Extract the [X, Y] coordinate from the center of the cell holding the provided text.  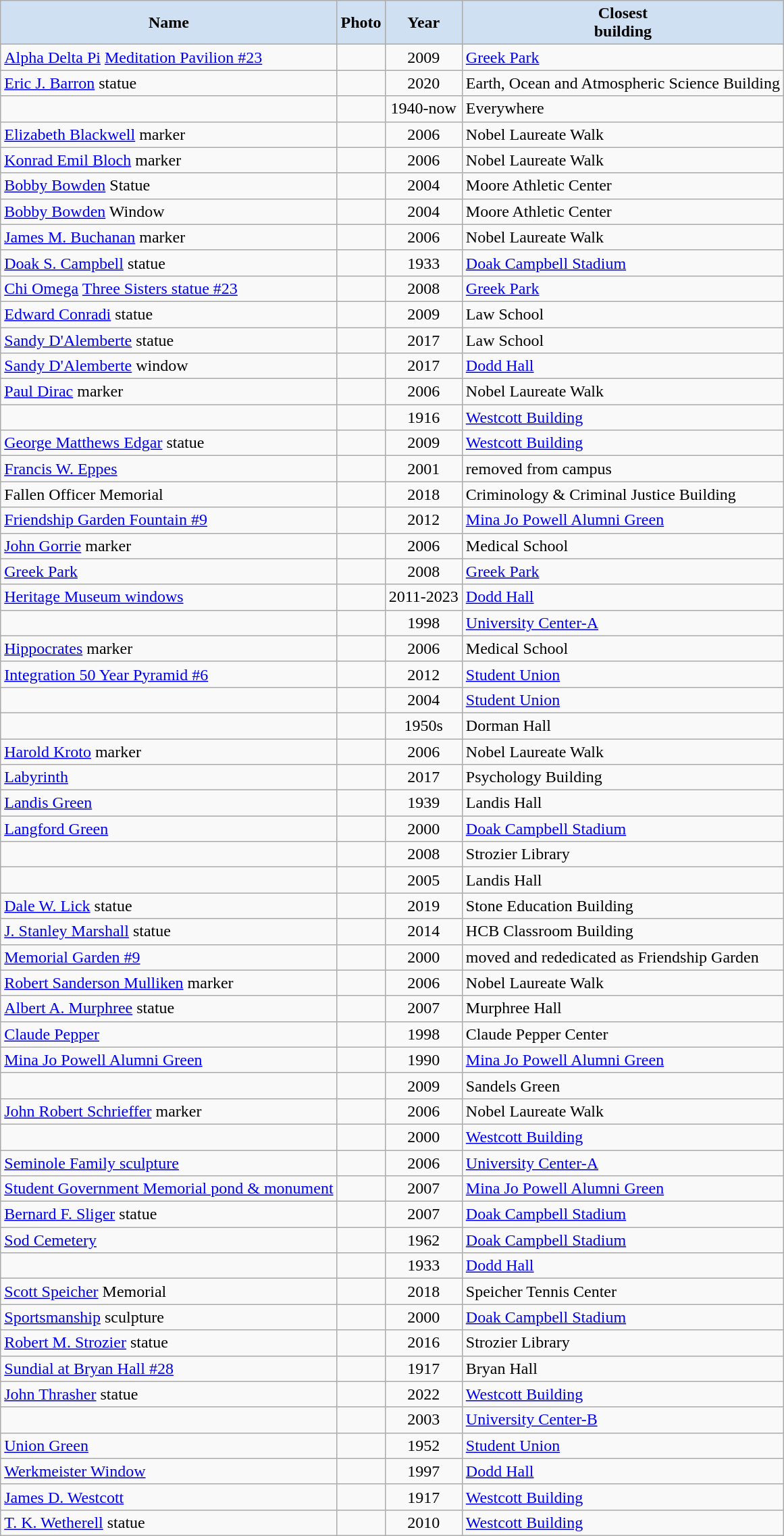
1962 [423, 1240]
Union Green [169, 1445]
2022 [423, 1394]
Name [169, 23]
Harold Kroto marker [169, 752]
Claude Pepper Center [623, 1034]
Earth, Ocean and Atmospheric Science Building [623, 83]
2005 [423, 880]
Albert A. Murphree statue [169, 1008]
Paul Dirac marker [169, 392]
Alpha Delta Pi Meditation Pavilion #23 [169, 57]
Francis W. Eppes [169, 469]
1939 [423, 803]
Konrad Emil Bloch marker [169, 160]
Seminole Family sculpture [169, 1162]
Dorman Hall [623, 725]
Bobby Bowden Window [169, 211]
Chi Omega Three Sisters statue #23 [169, 288]
1950s [423, 725]
George Matthews Edgar statue [169, 443]
Stone Education Building [623, 906]
Memorial Garden #9 [169, 957]
1997 [423, 1471]
Edward Conradi statue [169, 314]
Sundial at Bryan Hall #28 [169, 1368]
Scott Speicher Memorial [169, 1291]
Year [423, 23]
1952 [423, 1445]
Hippocrates marker [169, 648]
Sportsmanship sculpture [169, 1317]
T. K. Wetherell statue [169, 1522]
Psychology Building [623, 777]
Landis Green [169, 803]
Robert Sanderson Mulliken marker [169, 983]
John Gorrie marker [169, 546]
Sod Cemetery [169, 1240]
Photo [361, 23]
Werkmeister Window [169, 1471]
Sandy D'Alemberte statue [169, 340]
Closestbuilding [623, 23]
James D. Westcott [169, 1497]
Friendship Garden Fountain #9 [169, 520]
Fallen Officer Memorial [169, 494]
Everywhere [623, 109]
Bernard F. Sliger statue [169, 1214]
Student Government Memorial pond & monument [169, 1189]
1990 [423, 1060]
Doak S. Campbell statue [169, 263]
Heritage Museum windows [169, 597]
HCB Classroom Building [623, 931]
John Robert Schrieffer marker [169, 1111]
Elizabeth Blackwell marker [169, 134]
Bobby Bowden Statue [169, 186]
Bryan Hall [623, 1368]
J. Stanley Marshall statue [169, 931]
Robert M. Strozier statue [169, 1343]
2020 [423, 83]
Sandels Green [623, 1085]
1940-now [423, 109]
Integration 50 Year Pyramid #6 [169, 674]
Langford Green [169, 829]
John Thrasher statue [169, 1394]
2011-2023 [423, 597]
Labyrinth [169, 777]
2014 [423, 931]
removed from campus [623, 469]
2001 [423, 469]
Sandy D'Alemberte window [169, 366]
Claude Pepper [169, 1034]
1916 [423, 417]
2019 [423, 906]
Eric J. Barron statue [169, 83]
2003 [423, 1420]
2010 [423, 1522]
Dale W. Lick statue [169, 906]
Criminology & Criminal Justice Building [623, 494]
Speicher Tennis Center [623, 1291]
James M. Buchanan marker [169, 237]
Murphree Hall [623, 1008]
moved and rededicated as Friendship Garden [623, 957]
2016 [423, 1343]
University Center-B [623, 1420]
